Scan for the cell matching the given text and deliver its [X, Y] coordinate at center. 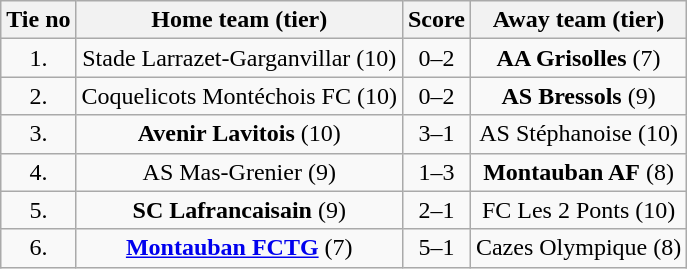
Score [436, 20]
5–1 [436, 248]
Coquelicots Montéchois FC (10) [239, 96]
2–1 [436, 210]
5. [38, 210]
1–3 [436, 172]
AS Bressols (9) [578, 96]
Stade Larrazet-Garganvillar (10) [239, 58]
Montauban AF (8) [578, 172]
Away team (tier) [578, 20]
3–1 [436, 134]
4. [38, 172]
FC Les 2 Ponts (10) [578, 210]
Cazes Olympique (8) [578, 248]
2. [38, 96]
6. [38, 248]
Home team (tier) [239, 20]
AS Stéphanoise (10) [578, 134]
AS Mas-Grenier (9) [239, 172]
AA Grisolles (7) [578, 58]
3. [38, 134]
Montauban FCTG (7) [239, 248]
SC Lafrancaisain (9) [239, 210]
Avenir Lavitois (10) [239, 134]
1. [38, 58]
Tie no [38, 20]
